From the cell containing the given text, extract its center point as (X, Y) coordinate. 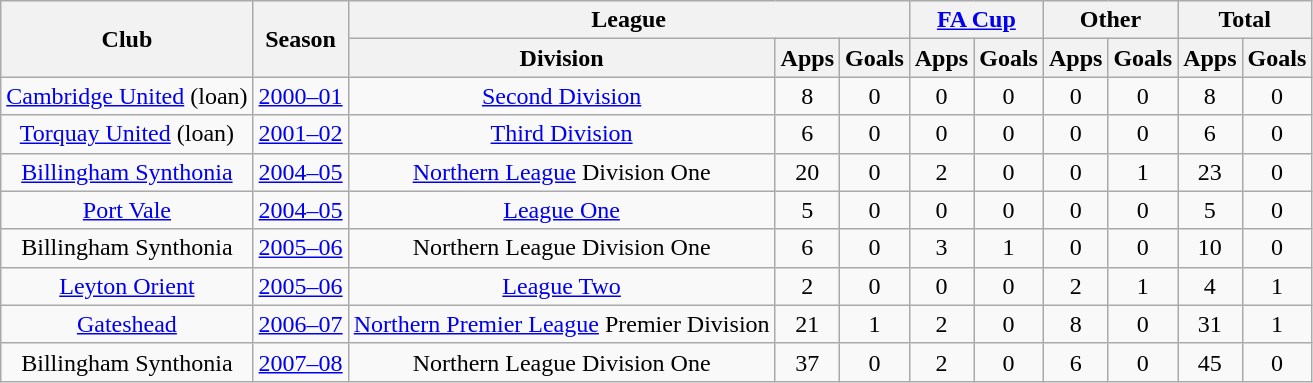
Third Division (562, 134)
2007–08 (300, 362)
20 (807, 172)
Leyton Orient (127, 286)
2006–07 (300, 324)
Club (127, 39)
Other (1110, 20)
21 (807, 324)
Torquay United (loan) (127, 134)
23 (1210, 172)
League (628, 20)
FA Cup (976, 20)
10 (1210, 248)
League One (562, 210)
Total (1245, 20)
Season (300, 39)
31 (1210, 324)
Second Division (562, 96)
Gateshead (127, 324)
League Two (562, 286)
Port Vale (127, 210)
3 (941, 248)
37 (807, 362)
Division (562, 58)
2001–02 (300, 134)
Cambridge United (loan) (127, 96)
45 (1210, 362)
2000–01 (300, 96)
4 (1210, 286)
Northern Premier League Premier Division (562, 324)
